Search for the cell housing the specified text and yield its (x, y) center coordinate. 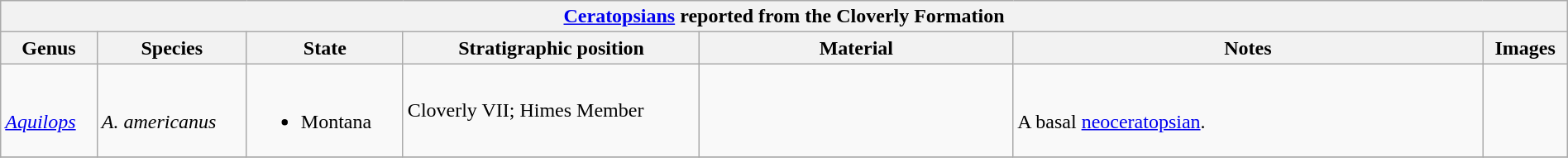
Ceratopsians reported from the Cloverly Formation (784, 17)
Species (172, 48)
Montana (324, 111)
Aquilops (50, 111)
Material (857, 48)
A basal neoceratopsian. (1248, 111)
State (324, 48)
Stratigraphic position (551, 48)
Cloverly VII; Himes Member (551, 111)
Images (1525, 48)
Genus (50, 48)
Notes (1248, 48)
A. americanus (172, 111)
